Pinpoint the cell where the given text exists, returning its [X, Y] midpoint coordinate. 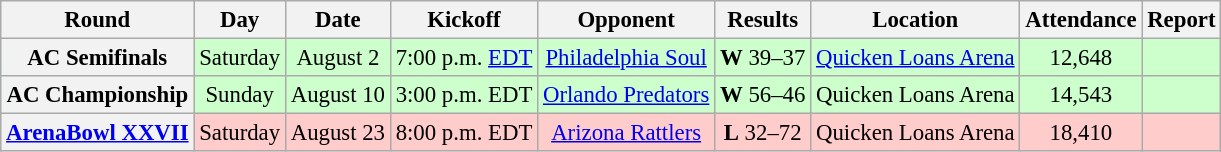
Round [98, 20]
Location [916, 20]
Attendance [1081, 20]
8:00 p.m. EDT [464, 133]
AC Semifinals [98, 58]
Orlando Predators [626, 95]
W 56–46 [763, 95]
Results [763, 20]
3:00 p.m. EDT [464, 95]
August 10 [338, 95]
W 39–37 [763, 58]
August 2 [338, 58]
14,543 [1081, 95]
Opponent [626, 20]
Kickoff [464, 20]
August 23 [338, 133]
Arizona Rattlers [626, 133]
Day [240, 20]
Philadelphia Soul [626, 58]
Sunday [240, 95]
ArenaBowl XXVII [98, 133]
AC Championship [98, 95]
7:00 p.m. EDT [464, 58]
12,648 [1081, 58]
Date [338, 20]
18,410 [1081, 133]
L 32–72 [763, 133]
Report [1182, 20]
